Provide the [x, y] coordinate of the cell's center where the given text is located.  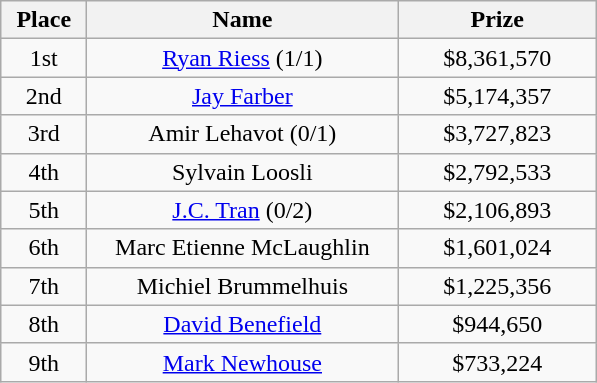
David Benefield [242, 324]
Jay Farber [242, 96]
3rd [44, 134]
$1,601,024 [498, 248]
$5,174,357 [498, 96]
$2,106,893 [498, 210]
5th [44, 210]
Marc Etienne McLaughlin [242, 248]
1st [44, 58]
J.C. Tran (0/2) [242, 210]
$1,225,356 [498, 286]
2nd [44, 96]
6th [44, 248]
7th [44, 286]
Place [44, 20]
$8,361,570 [498, 58]
8th [44, 324]
Name [242, 20]
Ryan Riess (1/1) [242, 58]
$944,650 [498, 324]
$3,727,823 [498, 134]
$2,792,533 [498, 172]
4th [44, 172]
Prize [498, 20]
Amir Lehavot (0/1) [242, 134]
Michiel Brummelhuis [242, 286]
Mark Newhouse [242, 362]
$733,224 [498, 362]
Sylvain Loosli [242, 172]
9th [44, 362]
